Provide the (x, y) coordinate of the cell's center where the given text is located.  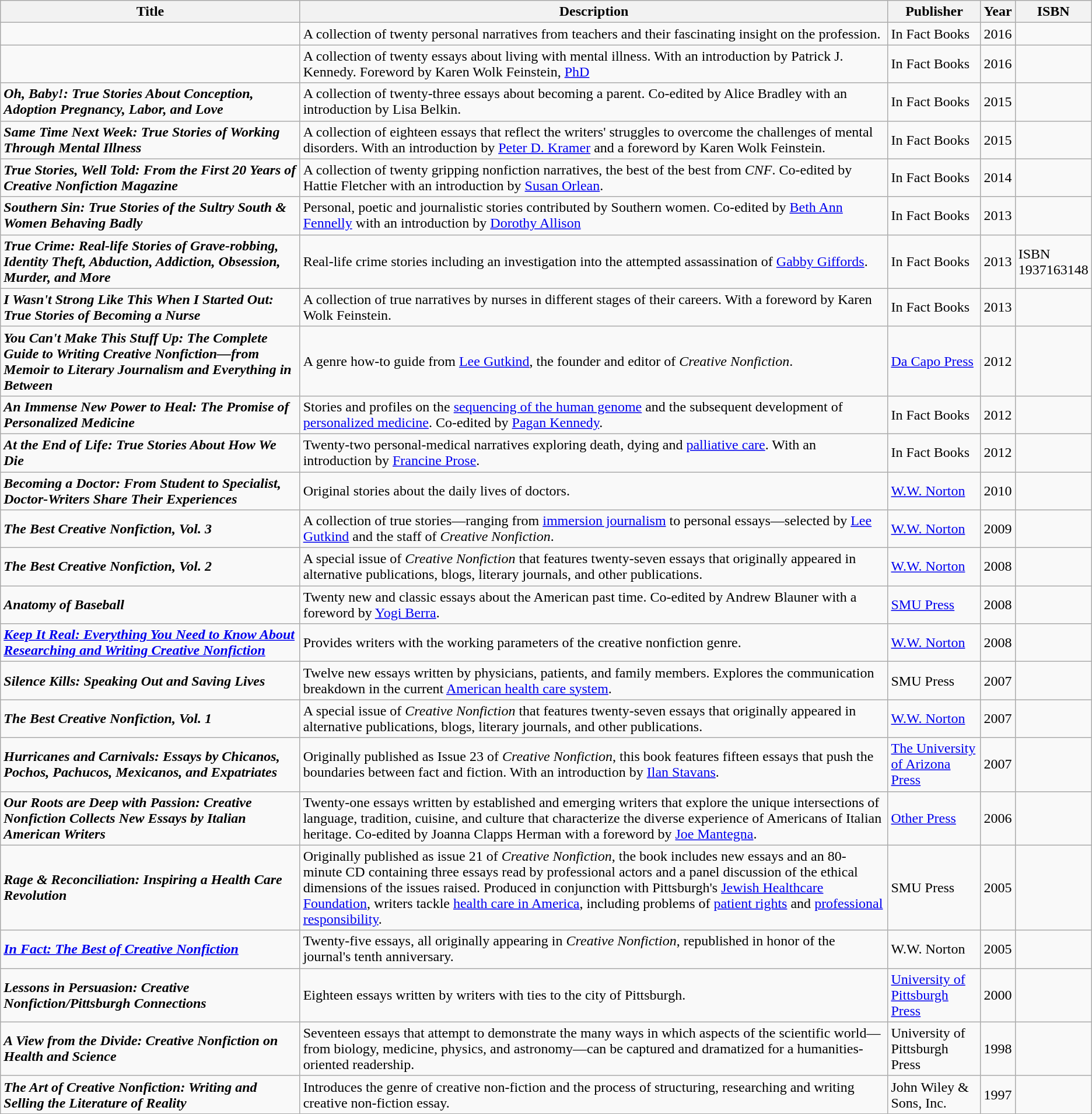
An Immense New Power to Heal: The Promise of Personalized Medicine (150, 414)
The Art of Creative Nonfiction: Writing and Selling the Literature of Reality (150, 1095)
2014 (998, 177)
A collection of true stories—ranging from immersion journalism to personal essays—selected by Lee Gutkind and the staff of Creative Nonfiction. (594, 529)
Twenty new and classic essays about the American past time. Co-edited by Andrew Blauner with a foreword by Yogi Berra. (594, 605)
Oh, Baby!: True Stories About Conception, Adoption Pregnancy, Labor, and Love (150, 102)
A collection of true narratives by nurses in different stages of their careers. With a foreword by Karen Wolk Feinstein. (594, 307)
Da Capo Press (935, 361)
Eighteen essays written by writers with ties to the city of Pittsburgh. (594, 995)
Silence Kills: Speaking Out and Saving Lives (150, 680)
Our Roots are Deep with Passion: Creative Nonfiction Collects New Essays by Italian American Writers (150, 818)
ISBN (1053, 12)
Personal, poetic and journalistic stories contributed by Southern women. Co-edited by Beth Ann Fennelly with an introduction by Dorothy Allison (594, 216)
Introduces the genre of creative non-fiction and the process of structuring, researching and writing creative non-fiction essay. (594, 1095)
Rage & Reconciliation: Inspiring a Health Care Revolution (150, 888)
Keep It Real: Everything You Need to Know About Researching and Writing Creative Nonfiction (150, 643)
A collection of twenty personal narratives from teachers and their fascinating insight on the profession. (594, 34)
The Best Creative Nonfiction, Vol. 3 (150, 529)
1997 (998, 1095)
Twenty-five essays, all originally appearing in Creative Nonfiction, republished in honor of the journal's tenth anniversary. (594, 949)
The Best Creative Nonfiction, Vol. 2 (150, 567)
2009 (998, 529)
Lessons in Persuasion: Creative Nonfiction/Pittsburgh Connections (150, 995)
A genre how-to guide from Lee Gutkind, the founder and editor of Creative Nonfiction. (594, 361)
Publisher (935, 12)
Southern Sin: True Stories of the Sultry South & Women Behaving Badly (150, 216)
At the End of Life: True Stories About How We Die (150, 453)
I Wasn't Strong Like This When I Started Out: True Stories of Becoming a Nurse (150, 307)
In Fact: The Best of Creative Nonfiction (150, 949)
Real-life crime stories including an investigation into the attempted assassination of Gabby Giffords. (594, 261)
2000 (998, 995)
A View from the Divide: Creative Nonfiction on Health and Science (150, 1049)
Hurricanes and Carnivals: Essays by Chicanos, Pochos, Pachucos, Mexicanos, and Expatriates (150, 764)
The University of Arizona Press (935, 764)
ISBN1937163148 (1053, 261)
True Stories, Well Told: From the First 20 Years of Creative Nonfiction Magazine (150, 177)
True Crime: Real-life Stories of Grave-robbing, Identity Theft, Abduction, Addiction, Obsession, Murder, and More (150, 261)
Year (998, 12)
John Wiley & Sons, Inc. (935, 1095)
2006 (998, 818)
Provides writers with the working parameters of the creative nonfiction genre. (594, 643)
A collection of twenty essays about living with mental illness. With an introduction by Patrick J. Kennedy. Foreword by Karen Wolk Feinstein, PhD (594, 64)
2010 (998, 490)
Stories and profiles on the sequencing of the human genome and the subsequent development of personalized medicine. Co-edited by Pagan Kennedy. (594, 414)
Description (594, 12)
You Can't Make This Stuff Up: The Complete Guide to Writing Creative Nonfiction—from Memoir to Literary Journalism and Everything in Between (150, 361)
Twenty-two personal-medical narratives exploring death, dying and palliative care. With an introduction by Francine Prose. (594, 453)
Original stories about the daily lives of doctors. (594, 490)
A collection of twenty-three essays about becoming a parent. Co-edited by Alice Bradley with an introduction by Lisa Belkin. (594, 102)
Anatomy of Baseball (150, 605)
The Best Creative Nonfiction, Vol. 1 (150, 719)
1998 (998, 1049)
Same Time Next Week: True Stories of Working Through Mental Illness (150, 140)
Title (150, 12)
Becoming a Doctor: From Student to Specialist, Doctor-Writers Share Their Experiences (150, 490)
Other Press (935, 818)
